Provide the [x, y] coordinate of the cell's center where the given text is located.  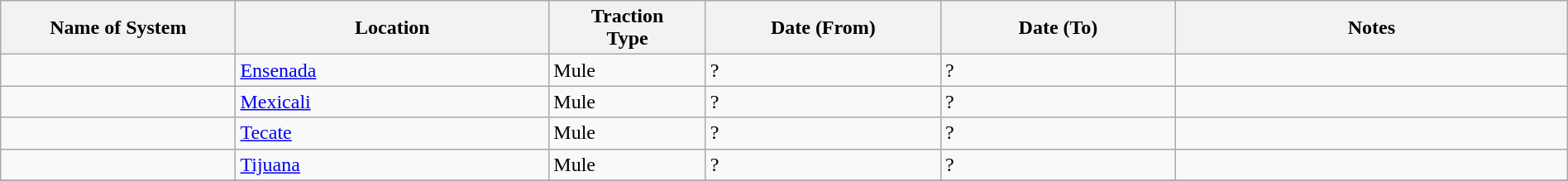
Tijuana [392, 164]
Tecate [392, 133]
Mexicali [392, 102]
Name of System [118, 28]
Notes [1372, 28]
Ensenada [392, 70]
Date (From) [823, 28]
Location [392, 28]
TractionType [627, 28]
Date (To) [1058, 28]
